For the text-containing cell, return its midpoint in [x, y] coordinate format. 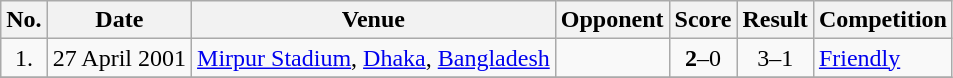
27 April 2001 [119, 58]
Result [775, 20]
Date [119, 20]
Competition [882, 20]
Score [703, 20]
1. [24, 58]
Venue [374, 20]
Friendly [882, 58]
3–1 [775, 58]
2–0 [703, 58]
No. [24, 20]
Opponent [612, 20]
Mirpur Stadium, Dhaka, Bangladesh [374, 58]
